Determine the [X, Y] coordinate at the center of the cell enclosing the given text.  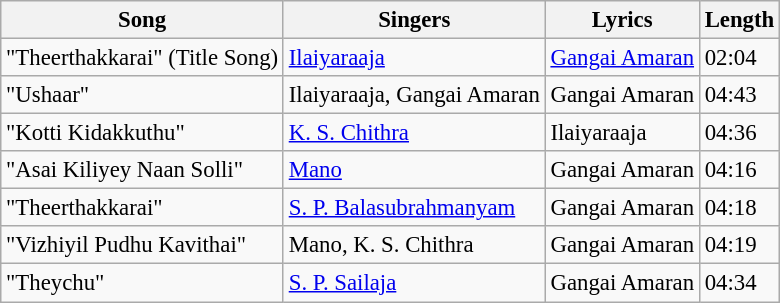
04:18 [739, 208]
S. P. Balasubrahmanyam [414, 208]
Mano, K. S. Chithra [414, 245]
04:43 [739, 95]
Lyrics [622, 20]
Mano [414, 170]
04:36 [739, 133]
"Kotti Kidakkuthu" [142, 133]
Song [142, 20]
"Vizhiyil Pudhu Kavithai" [142, 245]
S. P. Sailaja [414, 283]
04:16 [739, 170]
"Theerthakkarai" (Title Song) [142, 58]
"Theerthakkarai" [142, 208]
Length [739, 20]
02:04 [739, 58]
K. S. Chithra [414, 133]
Ilaiyaraaja, Gangai Amaran [414, 95]
Singers [414, 20]
"Asai Kiliyey Naan Solli" [142, 170]
"Theychu" [142, 283]
04:19 [739, 245]
04:34 [739, 283]
"Ushaar" [142, 95]
